Provide the (X, Y) coordinate of the cell's center where the given text is located.  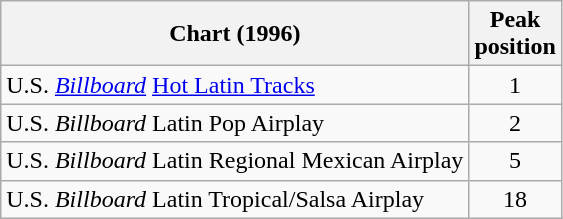
Peakposition (515, 34)
5 (515, 161)
Chart (1996) (235, 34)
U.S. Billboard Latin Tropical/Salsa Airplay (235, 199)
U.S. Billboard Latin Pop Airplay (235, 123)
2 (515, 123)
1 (515, 85)
U.S. Billboard Latin Regional Mexican Airplay (235, 161)
18 (515, 199)
U.S. Billboard Hot Latin Tracks (235, 85)
